Locate the cell with the specified text and output its (x, y) center coordinate. 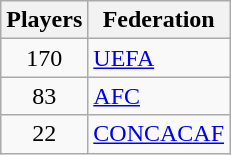
83 (44, 96)
170 (44, 58)
22 (44, 134)
UEFA (159, 58)
Players (44, 20)
CONCACAF (159, 134)
Federation (159, 20)
AFC (159, 96)
